Pinpoint the cell where the given text exists, returning its [x, y] midpoint coordinate. 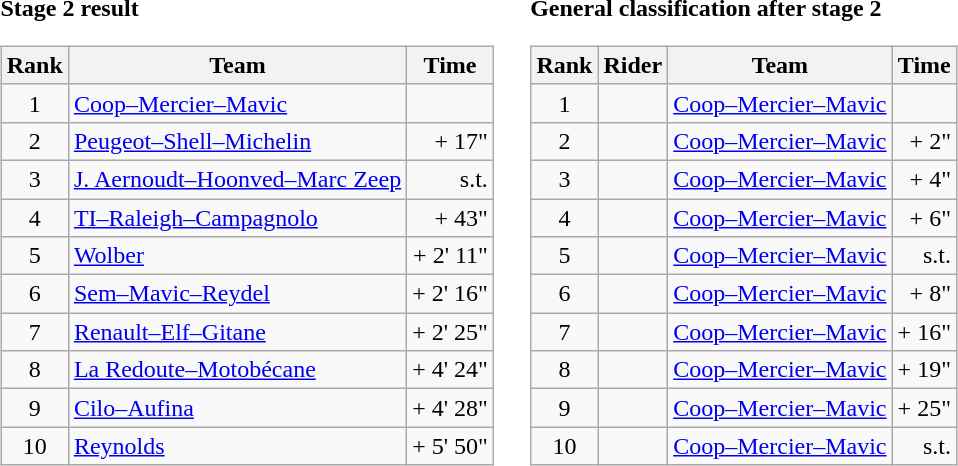
+ 2' 25" [450, 332]
Peugeot–Shell–Michelin [237, 141]
TI–Raleigh–Campagnolo [237, 217]
+ 6" [924, 217]
+ 8" [924, 294]
+ 19" [924, 370]
+ 2' 16" [450, 294]
+ 4' 28" [450, 408]
+ 4" [924, 179]
+ 2" [924, 141]
La Redoute–Motobécane [237, 370]
+ 4' 24" [450, 370]
+ 2' 11" [450, 256]
+ 17" [450, 141]
Reynolds [237, 446]
Sem–Mavic–Reydel [237, 294]
+ 5' 50" [450, 446]
Wolber [237, 256]
+ 43" [450, 217]
Renault–Elf–Gitane [237, 332]
Rider [633, 65]
J. Aernoudt–Hoonved–Marc Zeep [237, 179]
Cilo–Aufina [237, 408]
+ 16" [924, 332]
+ 25" [924, 408]
